Extract the [X, Y] coordinate from the center of the cell holding the provided text.  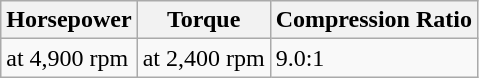
9.0:1 [374, 58]
Torque [204, 20]
at 2,400 rpm [204, 58]
at 4,900 rpm [69, 58]
Horsepower [69, 20]
Compression Ratio [374, 20]
